Determine the [X, Y] coordinate at the center of the cell enclosing the given text.  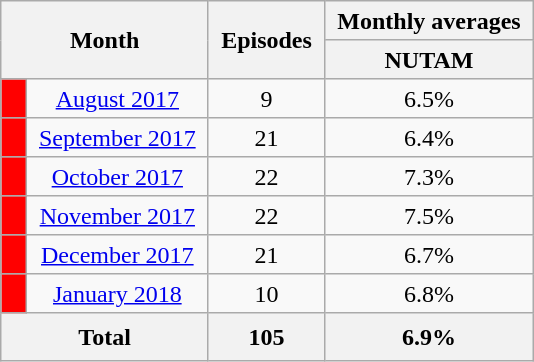
September 2017 [117, 138]
10 [266, 294]
6.4% [430, 138]
October 2017 [117, 176]
Total [105, 338]
105 [266, 338]
NUTAM [430, 60]
6.8% [430, 294]
August 2017 [117, 98]
December 2017 [117, 254]
7.3% [430, 176]
Monthly averages [430, 20]
Month [105, 40]
7.5% [430, 216]
November 2017 [117, 216]
6.7% [430, 254]
January 2018 [117, 294]
9 [266, 98]
6.5% [430, 98]
6.9% [430, 338]
Episodes [266, 40]
